Locate the cell with the specified text and output its (x, y) center coordinate. 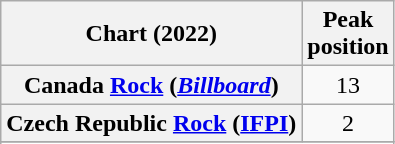
13 (348, 85)
Czech Republic Rock (IFPI) (152, 123)
Canada Rock (Billboard) (152, 85)
2 (348, 123)
Chart (2022) (152, 34)
Peakposition (348, 34)
